Extract the [x, y] coordinate from the center of the cell holding the provided text.  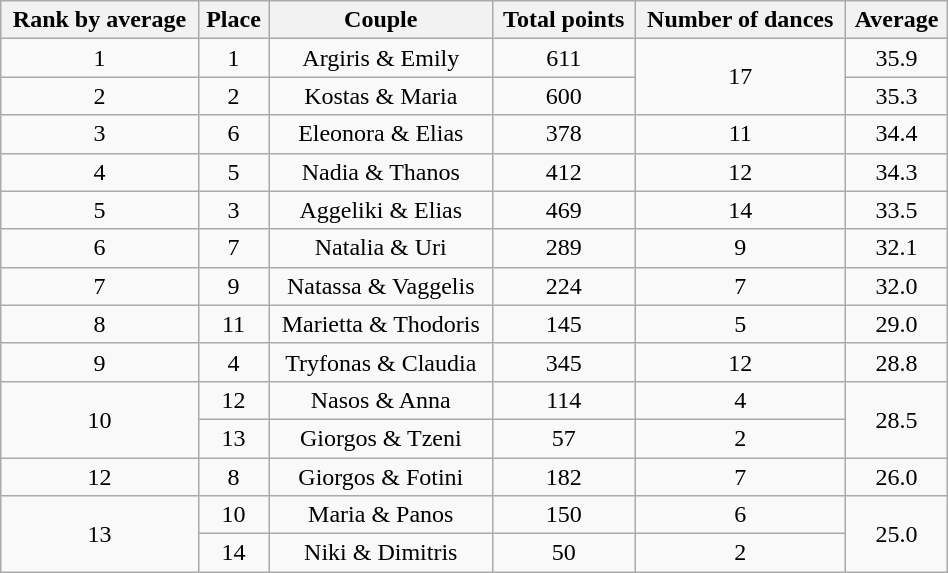
182 [564, 477]
Place [233, 20]
224 [564, 286]
Nadia & Thanos [381, 172]
35.9 [896, 58]
Couple [381, 20]
57 [564, 438]
Natassa & Vaggelis [381, 286]
Rank by average [100, 20]
Giorgos & Fotini [381, 477]
Marietta & Thodoris [381, 324]
28.8 [896, 362]
Niki & Dimitris [381, 553]
50 [564, 553]
Argiris & Emily [381, 58]
114 [564, 400]
600 [564, 96]
378 [564, 134]
Natalia & Uri [381, 248]
35.3 [896, 96]
25.0 [896, 534]
32.1 [896, 248]
611 [564, 58]
Tryfonas & Claudia [381, 362]
Giorgos & Tzeni [381, 438]
29.0 [896, 324]
Kostas & Maria [381, 96]
33.5 [896, 210]
Eleonora & Elias [381, 134]
289 [564, 248]
345 [564, 362]
34.3 [896, 172]
34.4 [896, 134]
Maria & Panos [381, 515]
145 [564, 324]
26.0 [896, 477]
Total points [564, 20]
Aggeliki & Elias [381, 210]
Average [896, 20]
17 [740, 77]
150 [564, 515]
28.5 [896, 419]
469 [564, 210]
Nasos & Anna [381, 400]
412 [564, 172]
Number of dances [740, 20]
32.0 [896, 286]
